Pinpoint the cell where the given text exists, returning its [x, y] midpoint coordinate. 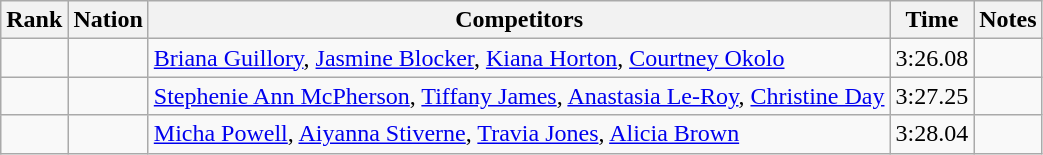
Notes [1008, 20]
Briana Guillory, Jasmine Blocker, Kiana Horton, Courtney Okolo [519, 58]
Rank [34, 20]
3:27.25 [932, 96]
Nation [108, 20]
Competitors [519, 20]
3:28.04 [932, 134]
Time [932, 20]
3:26.08 [932, 58]
Stephenie Ann McPherson, Tiffany James, Anastasia Le-Roy, Christine Day [519, 96]
Micha Powell, Aiyanna Stiverne, Travia Jones, Alicia Brown [519, 134]
